Extract the [x, y] coordinate from the center of the cell holding the provided text.  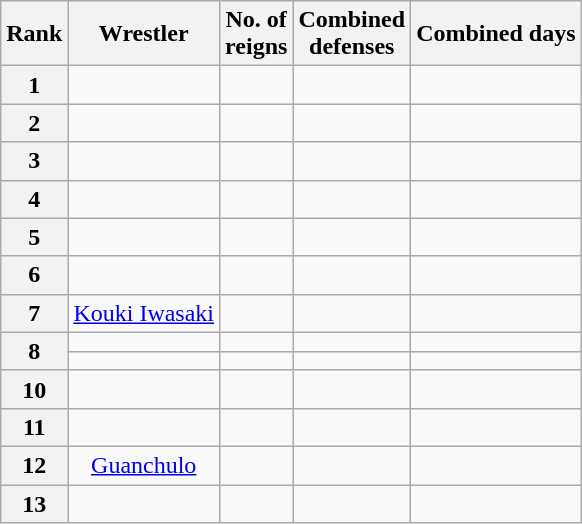
12 [34, 465]
8 [34, 351]
2 [34, 123]
Wrestler [144, 34]
4 [34, 199]
3 [34, 161]
10 [34, 389]
Kouki Iwasaki [144, 313]
Rank [34, 34]
11 [34, 427]
13 [34, 503]
Combined defenses [352, 34]
No. ofreigns [256, 34]
6 [34, 275]
7 [34, 313]
1 [34, 85]
Guanchulo [144, 465]
Combined days [496, 34]
5 [34, 237]
